Pinpoint the cell where the given text exists, returning its (x, y) midpoint coordinate. 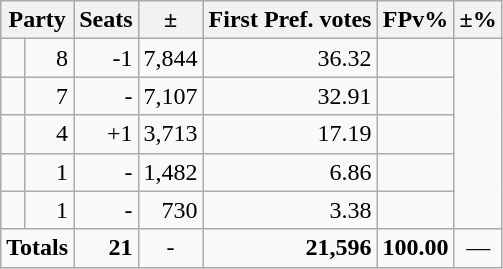
7 (48, 96)
1,482 (170, 172)
FPv% (416, 20)
± (170, 20)
730 (170, 210)
7,107 (170, 96)
3,713 (170, 134)
Party (38, 20)
-1 (106, 58)
7,844 (170, 58)
6.86 (290, 172)
Seats (106, 20)
4 (48, 134)
32.91 (290, 96)
100.00 (416, 248)
21 (106, 248)
21,596 (290, 248)
Totals (38, 248)
3.38 (290, 210)
+1 (106, 134)
— (478, 248)
17.19 (290, 134)
8 (48, 58)
±% (478, 20)
36.32 (290, 58)
First Pref. votes (290, 20)
